Capture the cell that displays the provided text and extract its (X, Y) central coordinate. 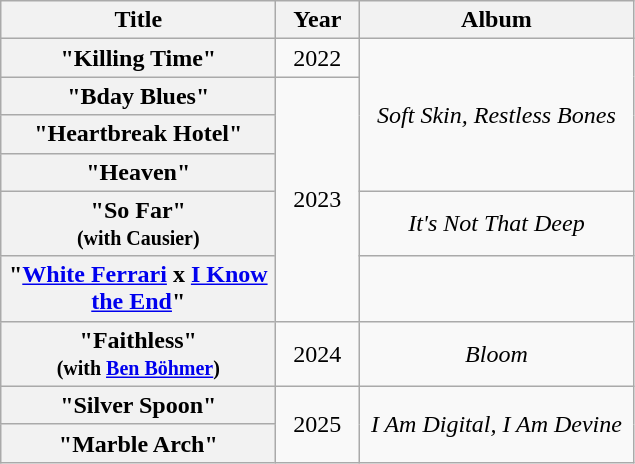
2022 (318, 58)
Album (496, 20)
"Silver Spoon" (138, 405)
"Heartbreak Hotel" (138, 134)
"Marble Arch" (138, 443)
2025 (318, 424)
"Killing Time" (138, 58)
I Am Digital, I Am Devine (496, 424)
Soft Skin, Restless Bones (496, 115)
"Bday Blues" (138, 96)
Bloom (496, 354)
"Heaven" (138, 172)
"Faithless"(with Ben Böhmer) (138, 354)
"White Ferrari x I Know the End" (138, 288)
Title (138, 20)
It's Not That Deep (496, 224)
"So Far"(with Causier) (138, 224)
2023 (318, 199)
Year (318, 20)
2024 (318, 354)
